Output the (X, Y) coordinate of the center of the cell containing the given text.  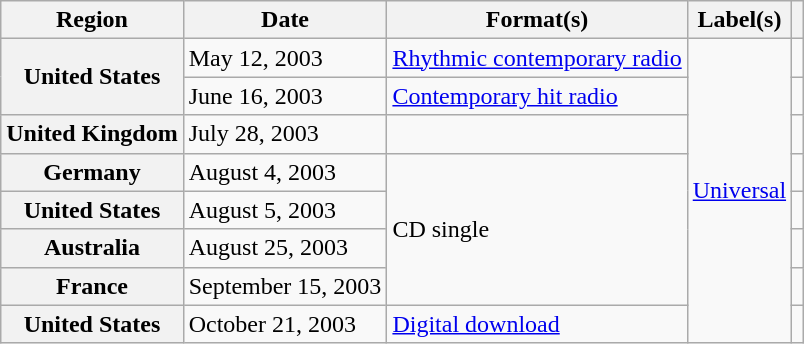
Date (285, 20)
Australia (92, 248)
July 28, 2003 (285, 134)
CD single (537, 229)
Rhythmic contemporary radio (537, 58)
August 5, 2003 (285, 210)
Contemporary hit radio (537, 96)
Region (92, 20)
Germany (92, 172)
Format(s) (537, 20)
France (92, 286)
Digital download (537, 324)
United Kingdom (92, 134)
August 4, 2003 (285, 172)
October 21, 2003 (285, 324)
August 25, 2003 (285, 248)
September 15, 2003 (285, 286)
May 12, 2003 (285, 58)
June 16, 2003 (285, 96)
Universal (739, 191)
Label(s) (739, 20)
